Pinpoint the cell where the given text exists, returning its (x, y) midpoint coordinate. 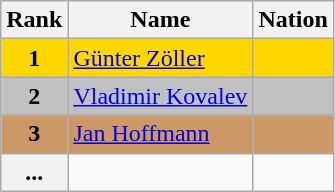
2 (34, 96)
Günter Zöller (160, 58)
Name (160, 20)
Jan Hoffmann (160, 134)
3 (34, 134)
Vladimir Kovalev (160, 96)
Rank (34, 20)
1 (34, 58)
... (34, 172)
Nation (293, 20)
